Find where the given text appears and provide that cell's center as (x, y) coordinate. 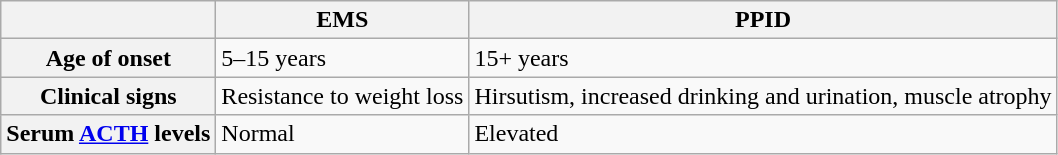
Normal (342, 134)
5–15 years (342, 58)
Clinical signs (108, 96)
PPID (763, 20)
Serum ACTH levels (108, 134)
Hirsutism, increased drinking and urination, muscle atrophy (763, 96)
Elevated (763, 134)
15+ years (763, 58)
Resistance to weight loss (342, 96)
EMS (342, 20)
Age of onset (108, 58)
